Extract the (X, Y) coordinate from the center of the cell holding the provided text.  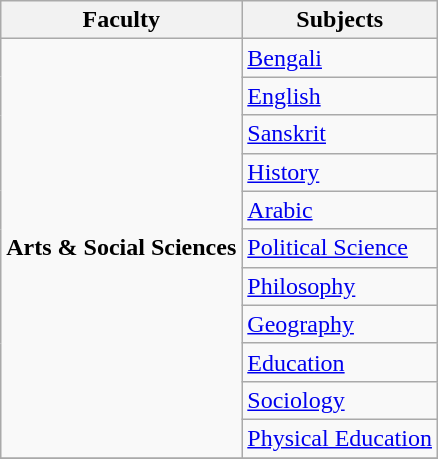
Geography (340, 324)
Sociology (340, 400)
Arts & Social Sciences (122, 248)
Faculty (122, 20)
English (340, 96)
Political Science (340, 248)
Physical Education (340, 438)
Sanskrit (340, 134)
Subjects (340, 20)
Bengali (340, 58)
Education (340, 362)
Arabic (340, 210)
Philosophy (340, 286)
History (340, 172)
